Provide the (x, y) coordinate of the cell's center where the given text is located.  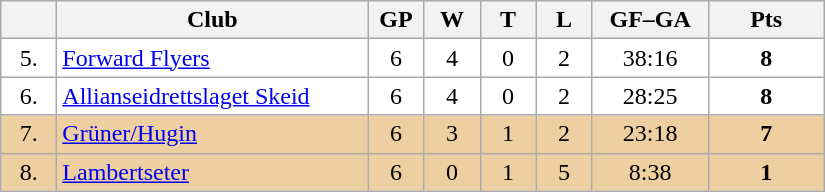
GP (396, 20)
Forward Flyers (212, 58)
8:38 (650, 172)
5. (29, 58)
Grüner/Hugin (212, 134)
L (564, 20)
8. (29, 172)
23:18 (650, 134)
Allianseidrettslaget Skeid (212, 96)
28:25 (650, 96)
GF–GA (650, 20)
Club (212, 20)
Lambertseter (212, 172)
38:16 (650, 58)
3 (452, 134)
5 (564, 172)
T (508, 20)
6. (29, 96)
Pts (766, 20)
7. (29, 134)
W (452, 20)
7 (766, 134)
